Pinpoint the cell where the given text exists, returning its (x, y) midpoint coordinate. 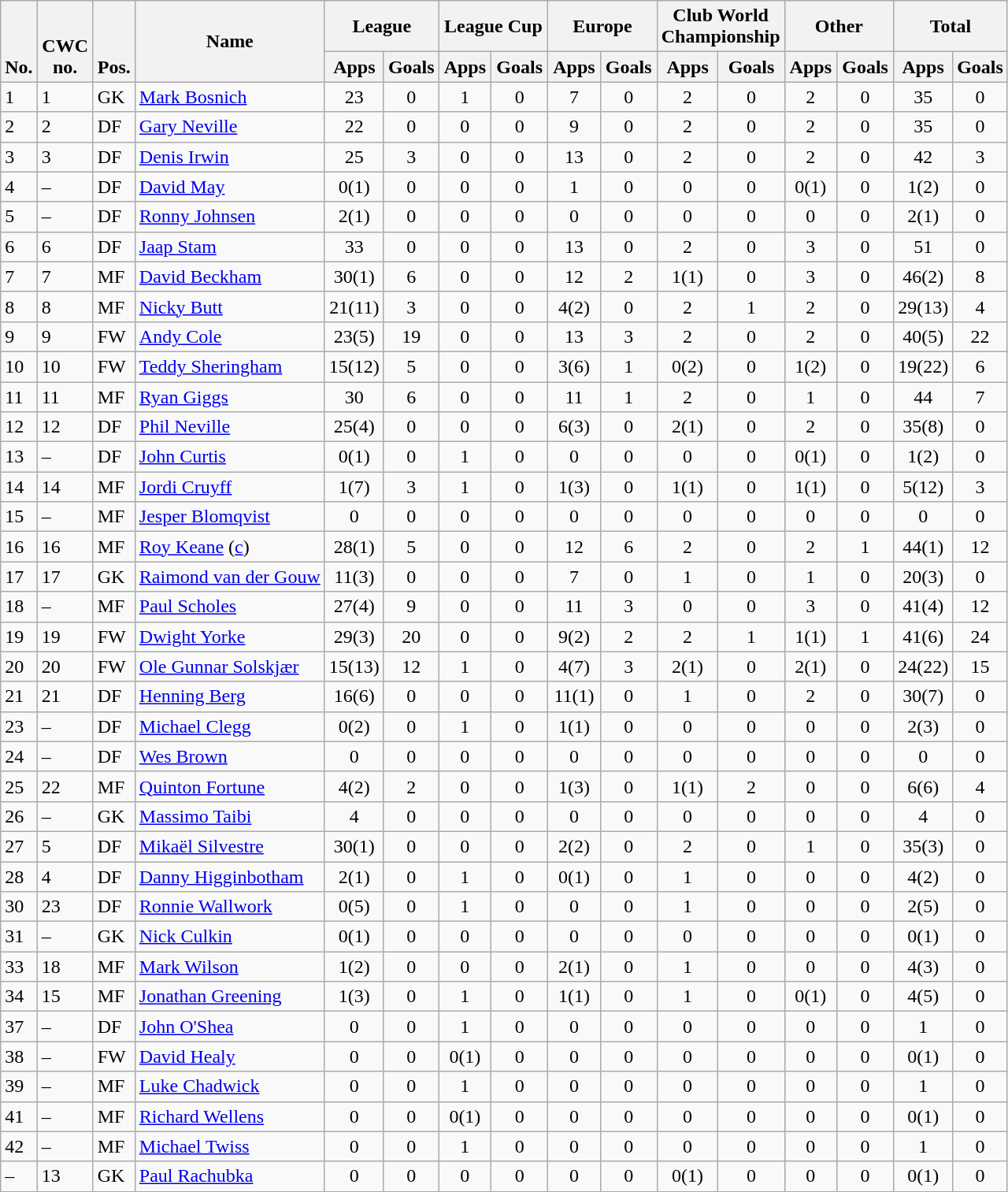
35(3) (923, 846)
Total (951, 27)
No. (19, 41)
31 (19, 937)
Pos. (113, 41)
26 (19, 816)
Michael Twiss (230, 1146)
41(6) (923, 637)
1(7) (354, 487)
11(1) (575, 696)
6(3) (575, 427)
27(4) (354, 607)
29(13) (923, 306)
0(5) (354, 907)
23(5) (354, 336)
Michael Clegg (230, 726)
Massimo Taibi (230, 816)
41 (19, 1116)
38 (19, 1056)
25(4) (354, 427)
Wes Brown (230, 756)
2(2) (575, 846)
Jordi Cruyff (230, 487)
Ryan Giggs (230, 396)
37 (19, 1027)
CWC no. (65, 41)
Paul Rachubka (230, 1176)
Ronnie Wallwork (230, 907)
Mark Bosnich (230, 97)
20(3) (923, 577)
David May (230, 187)
Paul Scholes (230, 607)
Mikaël Silvestre (230, 846)
9(2) (575, 637)
John O'Shea (230, 1027)
6(6) (923, 786)
51 (923, 247)
35(8) (923, 427)
John Curtis (230, 457)
Phil Neville (230, 427)
Dwight Yorke (230, 637)
Henning Berg (230, 696)
Gary Neville (230, 127)
Europe (603, 27)
34 (19, 997)
David Beckham (230, 277)
44 (923, 396)
19(22) (923, 366)
40(5) (923, 336)
24(22) (923, 667)
Ole Gunnar Solskjær (230, 667)
3(6) (575, 366)
39 (19, 1086)
Name (230, 41)
Danny Higginbotham (230, 877)
29(3) (354, 637)
2(3) (923, 726)
Luke Chadwick (230, 1086)
Other (839, 27)
4(3) (923, 967)
Quinton Fortune (230, 786)
Mark Wilson (230, 967)
League (381, 27)
League Cup (493, 27)
4(7) (575, 667)
46(2) (923, 277)
15(13) (354, 667)
44(1) (923, 547)
15(12) (354, 366)
Andy Cole (230, 336)
Raimond van der Gouw (230, 577)
41(4) (923, 607)
Nicky Butt (230, 306)
Denis Irwin (230, 157)
Richard Wellens (230, 1116)
11(3) (354, 577)
Jesper Blomqvist (230, 517)
16(6) (354, 696)
28 (19, 877)
27 (19, 846)
David Healy (230, 1056)
28(1) (354, 547)
Jonathan Greening (230, 997)
Club World Championship (721, 27)
4(5) (923, 997)
2(5) (923, 907)
21(11) (354, 306)
Teddy Sheringham (230, 366)
Nick Culkin (230, 937)
Roy Keane (c) (230, 547)
Ronny Johnsen (230, 217)
5(12) (923, 487)
30(7) (923, 696)
Jaap Stam (230, 247)
